Identify which cell holds the provided text, then report its (X, Y) central coordinate. 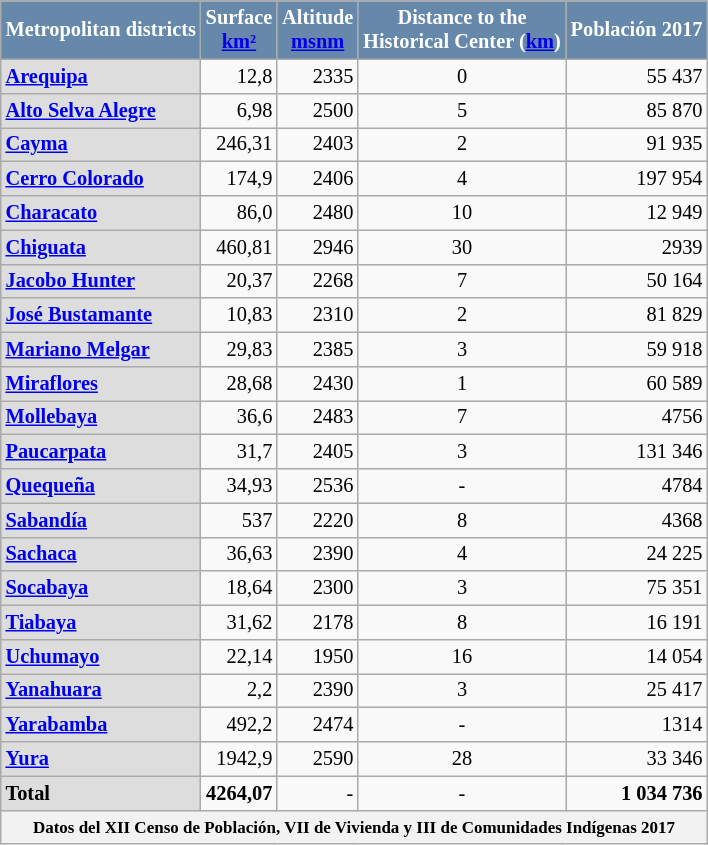
2178 (318, 622)
174,9 (239, 178)
4784 (637, 485)
2335 (318, 76)
2300 (318, 588)
2939 (637, 247)
34,93 (239, 485)
14 054 (637, 656)
2430 (318, 383)
16 191 (637, 622)
24 225 (637, 554)
1314 (637, 724)
José Bustamante (101, 315)
91 935 (637, 144)
5 (462, 110)
20,37 (239, 281)
4264,07 (239, 793)
75 351 (637, 588)
Characato (101, 212)
25 417 (637, 690)
4756 (637, 417)
Miraflores (101, 383)
2480 (318, 212)
50 164 (637, 281)
Socabaya (101, 588)
18,64 (239, 588)
29,83 (239, 349)
6,98 (239, 110)
4368 (637, 520)
Cerro Colorado (101, 178)
2385 (318, 349)
36,6 (239, 417)
Sabandía (101, 520)
Quequeña (101, 485)
Cayma (101, 144)
10,83 (239, 315)
81 829 (637, 315)
1 (462, 383)
Tiabaya (101, 622)
Surfacekm² (239, 30)
2,2 (239, 690)
492,2 (239, 724)
Yanahuara (101, 690)
33 346 (637, 758)
2220 (318, 520)
460,81 (239, 247)
2483 (318, 417)
2406 (318, 178)
86,0 (239, 212)
Total (101, 793)
Datos del XII Censo de Población, VII de Vivienda y III de Comunidades Indígenas 2017 (354, 827)
537 (239, 520)
Sachaca (101, 554)
28 (462, 758)
10 (462, 212)
1942,9 (239, 758)
Metropolitan districts (101, 30)
85 870 (637, 110)
246,31 (239, 144)
12 949 (637, 212)
36,63 (239, 554)
Paucarpata (101, 451)
1950 (318, 656)
2590 (318, 758)
197 954 (637, 178)
2500 (318, 110)
2310 (318, 315)
Uchumayo (101, 656)
12,8 (239, 76)
2405 (318, 451)
2536 (318, 485)
Alto Selva Alegre (101, 110)
Mariano Melgar (101, 349)
2403 (318, 144)
59 918 (637, 349)
2474 (318, 724)
55 437 (637, 76)
0 (462, 76)
Jacobo Hunter (101, 281)
30 (462, 247)
2268 (318, 281)
22,14 (239, 656)
31,7 (239, 451)
Yarabamba (101, 724)
Arequipa (101, 76)
16 (462, 656)
131 346 (637, 451)
31,62 (239, 622)
Yura (101, 758)
1 034 736 (637, 793)
Chiguata (101, 247)
Mollebaya (101, 417)
Altitudemsnm (318, 30)
2946 (318, 247)
60 589 (637, 383)
Distance to theHistorical Center (km) (462, 30)
Población 2017 (637, 30)
28,68 (239, 383)
